Search for the cell housing the specified text and yield its (x, y) center coordinate. 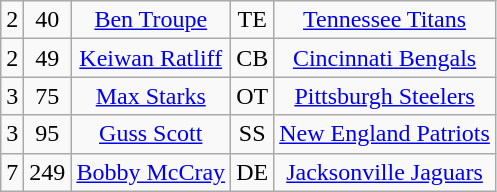
SS (252, 134)
75 (48, 96)
Keiwan Ratliff (151, 58)
CB (252, 58)
Cincinnati Bengals (385, 58)
New England Patriots (385, 134)
DE (252, 172)
TE (252, 20)
Max Starks (151, 96)
OT (252, 96)
40 (48, 20)
Guss Scott (151, 134)
Ben Troupe (151, 20)
49 (48, 58)
Jacksonville Jaguars (385, 172)
Bobby McCray (151, 172)
Pittsburgh Steelers (385, 96)
Tennessee Titans (385, 20)
95 (48, 134)
7 (12, 172)
249 (48, 172)
